Find where the given text appears and provide that cell's center as [X, Y] coordinate. 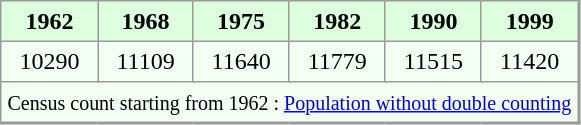
1999 [530, 21]
1968 [146, 21]
11640 [241, 61]
11515 [433, 61]
11109 [146, 61]
1962 [50, 21]
1975 [241, 21]
1990 [433, 21]
1982 [337, 21]
Census count starting from 1962 : Population without double counting [290, 102]
10290 [50, 61]
11420 [530, 61]
11779 [337, 61]
